Pinpoint the cell where the given text exists, returning its (X, Y) midpoint coordinate. 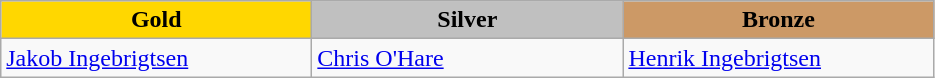
Henrik Ingebrigtsen (778, 58)
Gold (156, 20)
Chris O'Hare (468, 58)
Bronze (778, 20)
Jakob Ingebrigtsen (156, 58)
Silver (468, 20)
